Locate the cell with the specified text and output its [x, y] center coordinate. 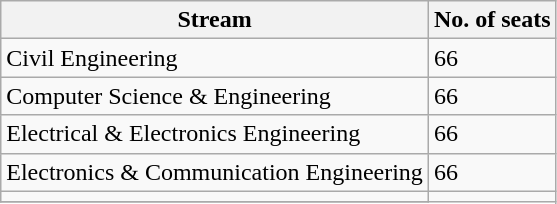
Civil Engineering [215, 58]
Computer Science & Engineering [215, 96]
Stream [215, 20]
Electronics & Communication Engineering [215, 172]
Electrical & Electronics Engineering [215, 134]
No. of seats [492, 20]
